Capture the cell that displays the provided text and extract its [X, Y] central coordinate. 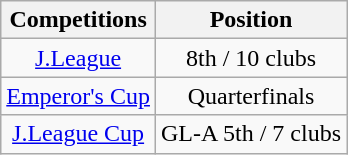
GL-A 5th / 7 clubs [250, 134]
Emperor's Cup [78, 96]
J.League Cup [78, 134]
8th / 10 clubs [250, 58]
Position [250, 20]
Competitions [78, 20]
Quarterfinals [250, 96]
J.League [78, 58]
